Provide the (x, y) coordinate of the cell's center where the given text is located.  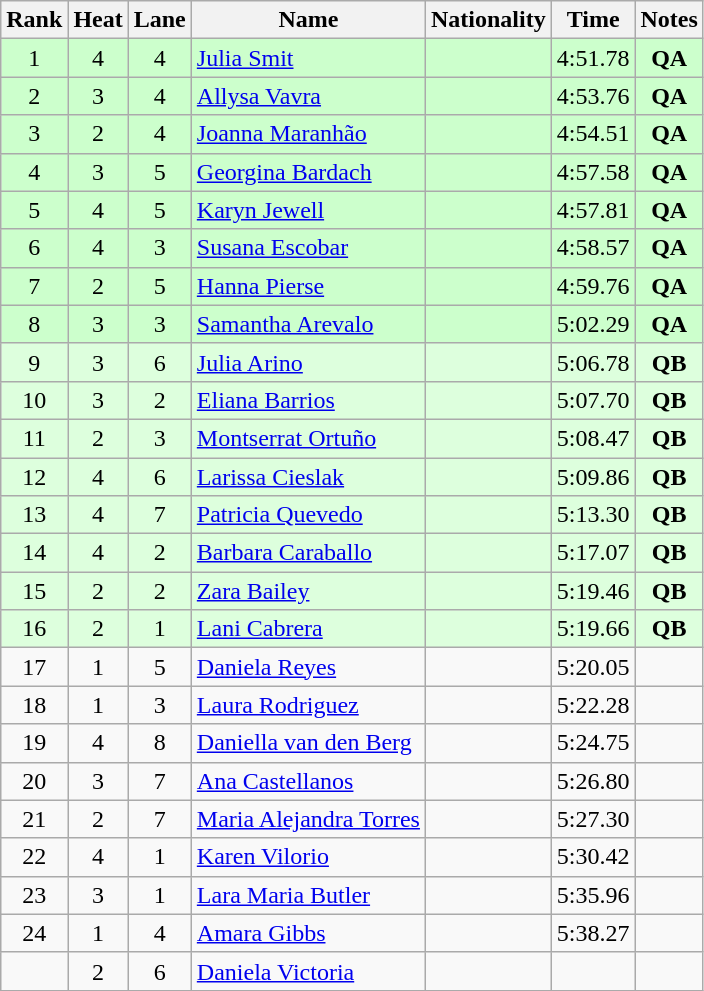
9 (34, 362)
4:58.57 (593, 248)
Eliana Barrios (308, 400)
5:13.30 (593, 515)
5:22.28 (593, 705)
5:17.07 (593, 553)
5:07.70 (593, 400)
Time (593, 20)
5:35.96 (593, 895)
17 (34, 667)
5:24.75 (593, 743)
Susana Escobar (308, 248)
Lane (160, 20)
Maria Alejandra Torres (308, 819)
13 (34, 515)
5:08.47 (593, 438)
Montserrat Ortuño (308, 438)
Lani Cabrera (308, 629)
5:19.66 (593, 629)
11 (34, 438)
14 (34, 553)
Name (308, 20)
5:27.30 (593, 819)
5:26.80 (593, 781)
Notes (669, 20)
Hanna Pierse (308, 286)
4:51.78 (593, 58)
4:54.51 (593, 134)
22 (34, 857)
5:09.86 (593, 477)
5:30.42 (593, 857)
15 (34, 591)
Georgina Bardach (308, 172)
Amara Gibbs (308, 933)
18 (34, 705)
24 (34, 933)
5:38.27 (593, 933)
Zara Bailey (308, 591)
10 (34, 400)
4:53.76 (593, 96)
23 (34, 895)
Karyn Jewell (308, 210)
Laura Rodriguez (308, 705)
Rank (34, 20)
Daniela Victoria (308, 971)
Heat (98, 20)
4:59.76 (593, 286)
Nationality (488, 20)
19 (34, 743)
21 (34, 819)
Daniela Reyes (308, 667)
Julia Smit (308, 58)
16 (34, 629)
12 (34, 477)
5:19.46 (593, 591)
5:06.78 (593, 362)
Lara Maria Butler (308, 895)
Karen Vilorio (308, 857)
Patricia Quevedo (308, 515)
Samantha Arevalo (308, 324)
Ana Castellanos (308, 781)
Daniella van den Berg (308, 743)
5:20.05 (593, 667)
Julia Arino (308, 362)
5:02.29 (593, 324)
4:57.58 (593, 172)
Allysa Vavra (308, 96)
20 (34, 781)
Barbara Caraballo (308, 553)
Joanna Maranhão (308, 134)
4:57.81 (593, 210)
Larissa Cieslak (308, 477)
